Find where the given text appears and provide that cell's center as [x, y] coordinate. 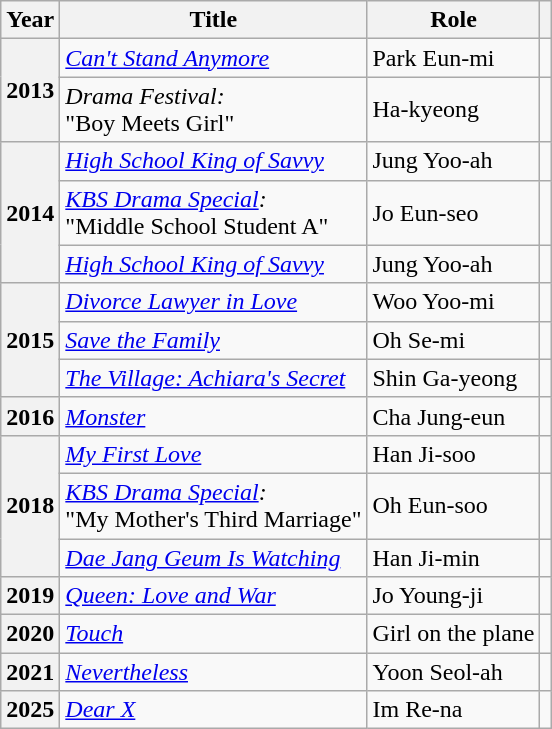
Can't Stand Anymore [214, 58]
Save the Family [214, 340]
Nevertheless [214, 672]
2016 [30, 416]
2013 [30, 90]
Queen: Love and War [214, 596]
My First Love [214, 454]
Jo Eun-seo [454, 212]
Year [30, 20]
Oh Se-mi [454, 340]
Im Re-na [454, 710]
2019 [30, 596]
Title [214, 20]
Cha Jung-eun [454, 416]
The Village: Achiara's Secret [214, 378]
Oh Eun-soo [454, 506]
Jo Young-ji [454, 596]
Monster [214, 416]
Ha-kyeong [454, 110]
2025 [30, 710]
2020 [30, 634]
2018 [30, 506]
Shin Ga-yeong [454, 378]
Role [454, 20]
KBS Drama Special:"Middle School Student A" [214, 212]
Divorce Lawyer in Love [214, 302]
Dear X [214, 710]
2021 [30, 672]
KBS Drama Special:"My Mother's Third Marriage" [214, 506]
Woo Yoo-mi [454, 302]
Girl on the plane [454, 634]
2015 [30, 340]
Dae Jang Geum Is Watching [214, 557]
Yoon Seol-ah [454, 672]
Touch [214, 634]
Park Eun-mi [454, 58]
Han Ji-min [454, 557]
Drama Festival:"Boy Meets Girl" [214, 110]
2014 [30, 212]
Han Ji-soo [454, 454]
